Return the (X, Y) coordinate for the center point of the cell that contains the specified text.  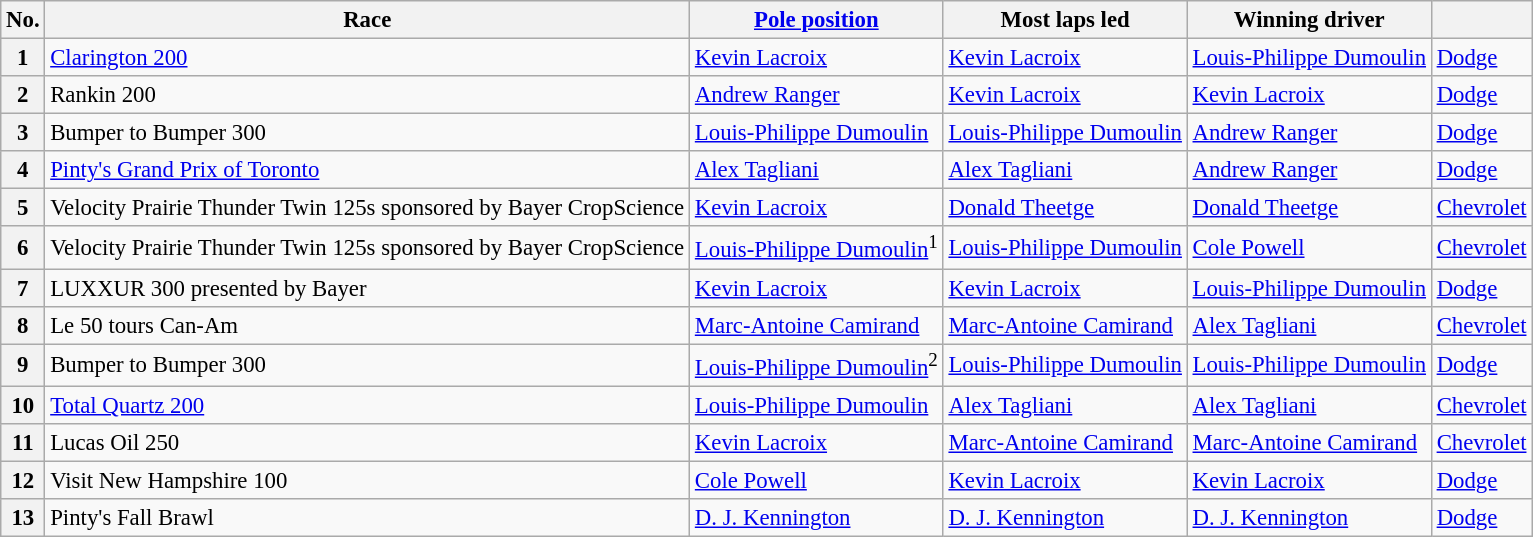
Louis-Philippe Dumoulin1 (817, 247)
2 (23, 95)
8 (23, 325)
LUXXUR 300 presented by Bayer (368, 288)
Visit New Hampshire 100 (368, 480)
13 (23, 518)
Winning driver (1309, 20)
No. (23, 20)
Race (368, 20)
12 (23, 480)
Rankin 200 (368, 95)
Total Quartz 200 (368, 405)
11 (23, 443)
6 (23, 247)
Pole position (817, 20)
Le 50 tours Can-Am (368, 325)
5 (23, 208)
7 (23, 288)
1 (23, 58)
Lucas Oil 250 (368, 443)
Pinty's Fall Brawl (368, 518)
Louis-Philippe Dumoulin2 (817, 365)
10 (23, 405)
Most laps led (1065, 20)
3 (23, 133)
4 (23, 170)
9 (23, 365)
Pinty's Grand Prix of Toronto (368, 170)
Clarington 200 (368, 58)
